Identify which cell holds the provided text, then report its (X, Y) central coordinate. 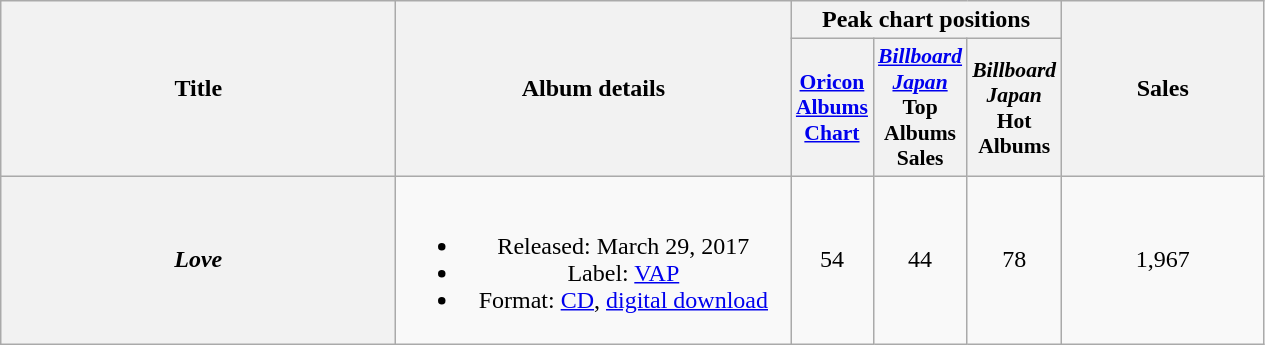
78 (1014, 260)
Billboard Japan Top Albums Sales (920, 108)
Oricon Albums Chart (832, 108)
Love (198, 260)
54 (832, 260)
Title (198, 89)
Album details (594, 89)
Billboard Japan Hot Albums (1014, 108)
Peak chart positions (926, 20)
Released: March 29, 2017Label: VAPFormat: CD, digital download (594, 260)
1,967 (1162, 260)
44 (920, 260)
Sales (1162, 89)
